Detect which cell encompasses the target text, then output its (x, y) center coordinate. 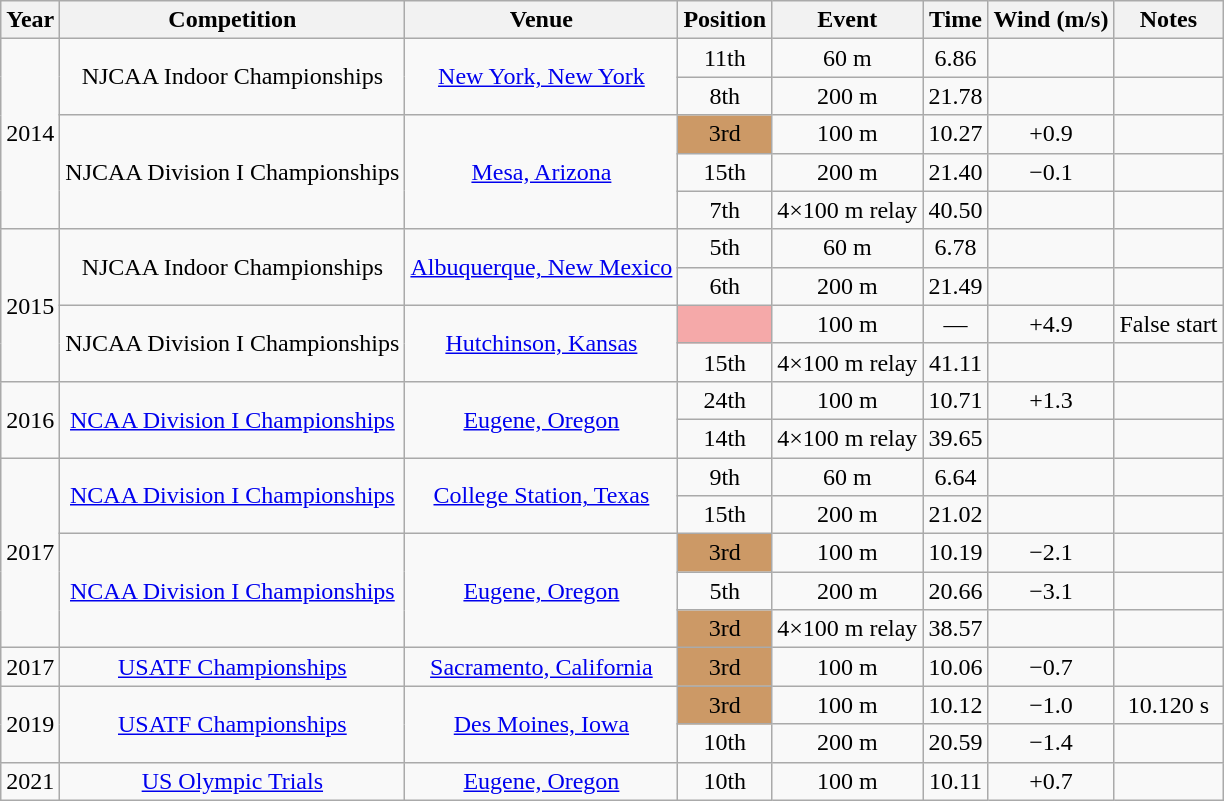
21.49 (956, 286)
6th (725, 286)
2016 (30, 419)
10.120 s (1168, 705)
−3.1 (1051, 591)
10.06 (956, 667)
7th (725, 210)
41.11 (956, 362)
+0.7 (1051, 781)
US Olympic Trials (232, 781)
14th (725, 438)
6.64 (956, 477)
Des Moines, Iowa (542, 724)
21.40 (956, 172)
Venue (542, 20)
2014 (30, 134)
6.86 (956, 58)
Wind (m/s) (1051, 20)
— (956, 324)
−0.1 (1051, 172)
40.50 (956, 210)
New York, New York (542, 77)
−2.1 (1051, 553)
9th (725, 477)
10.71 (956, 400)
10.11 (956, 781)
Year (30, 20)
False start (1168, 324)
39.65 (956, 438)
Albuquerque, New Mexico (542, 267)
Mesa, Arizona (542, 172)
2021 (30, 781)
11th (725, 58)
10.19 (956, 553)
2015 (30, 305)
−0.7 (1051, 667)
20.59 (956, 743)
Time (956, 20)
College Station, Texas (542, 496)
8th (725, 96)
+0.9 (1051, 134)
+1.3 (1051, 400)
Position (725, 20)
10.27 (956, 134)
20.66 (956, 591)
21.78 (956, 96)
Notes (1168, 20)
38.57 (956, 629)
Sacramento, California (542, 667)
Event (848, 20)
Hutchinson, Kansas (542, 343)
24th (725, 400)
10.12 (956, 705)
Competition (232, 20)
21.02 (956, 515)
+4.9 (1051, 324)
−1.0 (1051, 705)
6.78 (956, 248)
−1.4 (1051, 743)
2019 (30, 724)
